Identify which cell holds the provided text, then report its (X, Y) central coordinate. 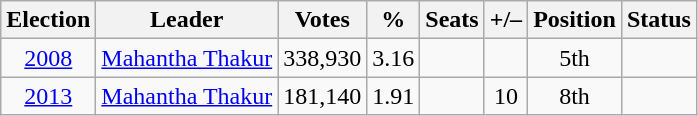
338,930 (322, 58)
3.16 (394, 58)
% (394, 20)
5th (575, 58)
10 (506, 96)
1.91 (394, 96)
+/– (506, 20)
2013 (48, 96)
2008 (48, 58)
8th (575, 96)
Election (48, 20)
Votes (322, 20)
Seats (452, 20)
181,140 (322, 96)
Status (658, 20)
Position (575, 20)
Leader (187, 20)
